Scan for the cell matching the given text and deliver its [X, Y] coordinate at center. 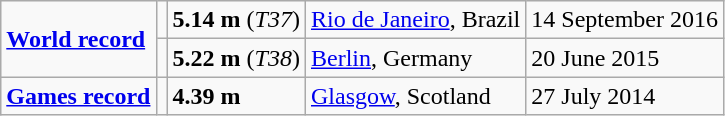
5.22 m (T38) [236, 58]
Games record [78, 96]
4.39 m [236, 96]
20 June 2015 [625, 58]
5.14 m (T37) [236, 20]
27 July 2014 [625, 96]
Berlin, Germany [415, 58]
World record [78, 39]
14 September 2016 [625, 20]
Glasgow, Scotland [415, 96]
Rio de Janeiro, Brazil [415, 20]
